Find where the given text appears and provide that cell's center as (x, y) coordinate. 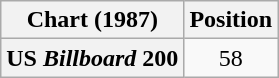
58 (231, 58)
US Billboard 200 (92, 58)
Chart (1987) (92, 20)
Position (231, 20)
